Pinpoint the cell where the given text exists, returning its [x, y] midpoint coordinate. 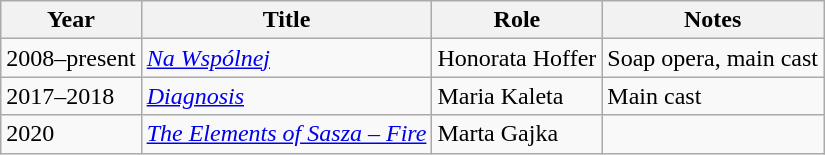
Na Wspólnej [286, 58]
Role [517, 20]
The Elements of Sasza – Fire [286, 134]
Title [286, 20]
Year [71, 20]
2020 [71, 134]
Diagnosis [286, 96]
Main cast [713, 96]
Honorata Hoffer [517, 58]
Marta Gajka [517, 134]
Maria Kaleta [517, 96]
2017–2018 [71, 96]
Soap opera, main cast [713, 58]
Notes [713, 20]
2008–present [71, 58]
